From the cell containing the given text, extract its center point as [X, Y] coordinate. 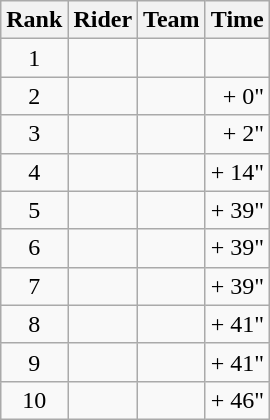
Time [237, 20]
Team [172, 20]
3 [34, 134]
Rider [103, 20]
+ 46" [237, 400]
7 [34, 286]
6 [34, 248]
2 [34, 96]
9 [34, 362]
+ 2" [237, 134]
+ 0" [237, 96]
8 [34, 324]
5 [34, 210]
1 [34, 58]
10 [34, 400]
4 [34, 172]
+ 14" [237, 172]
Rank [34, 20]
